Determine the [X, Y] coordinate at the center of the cell enclosing the given text.  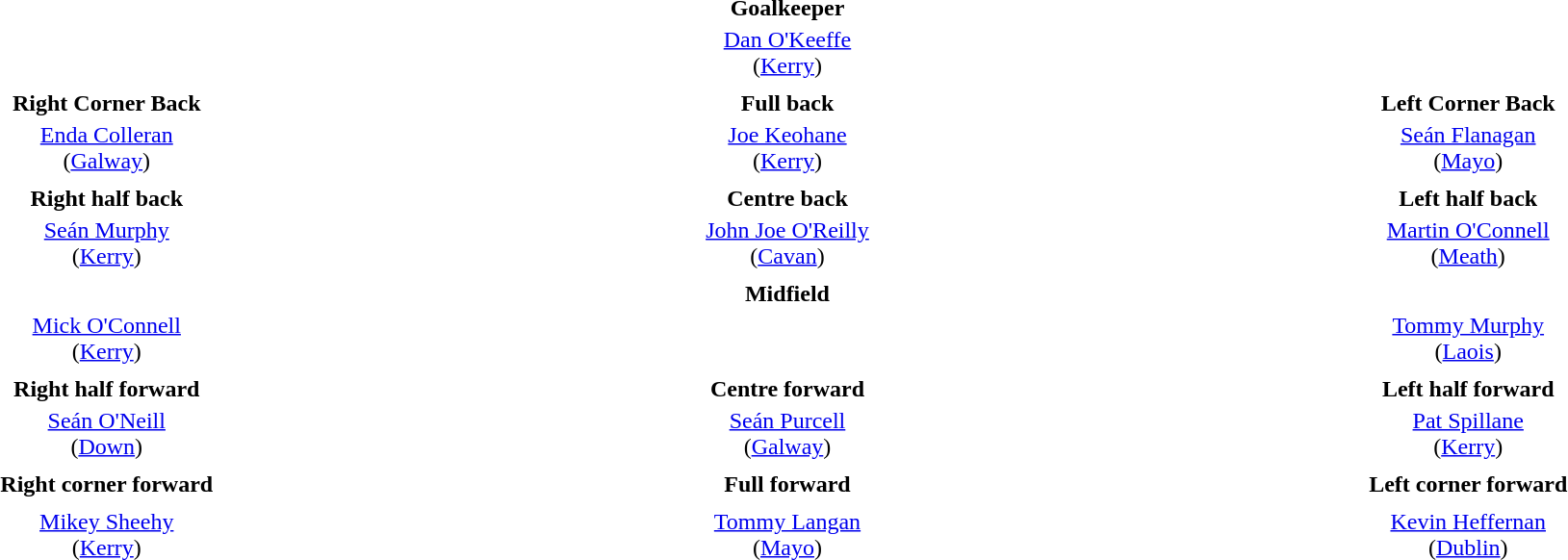
Dan O'Keeffe(Kerry) [787, 52]
John Joe O'Reilly(Cavan) [787, 242]
Centre back [787, 198]
Full forward [787, 484]
Midfield [787, 293]
Joe Keohane(Kerry) [787, 148]
Centre forward [787, 389]
Full back [787, 103]
Seán Purcell(Galway) [787, 433]
